Pinpoint the cell where the given text exists, returning its (X, Y) midpoint coordinate. 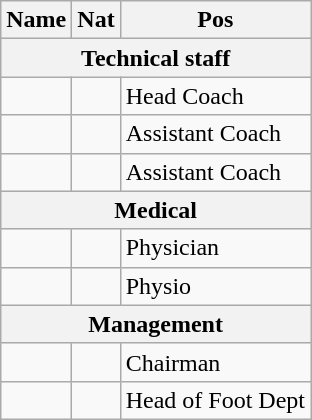
Pos (215, 20)
Technical staff (156, 58)
Physician (215, 248)
Chairman (215, 362)
Nat (96, 20)
Name (36, 20)
Head Coach (215, 96)
Physio (215, 286)
Medical (156, 210)
Head of Foot Dept (215, 400)
Management (156, 324)
